For the text-containing cell, return its midpoint in [X, Y] coordinate format. 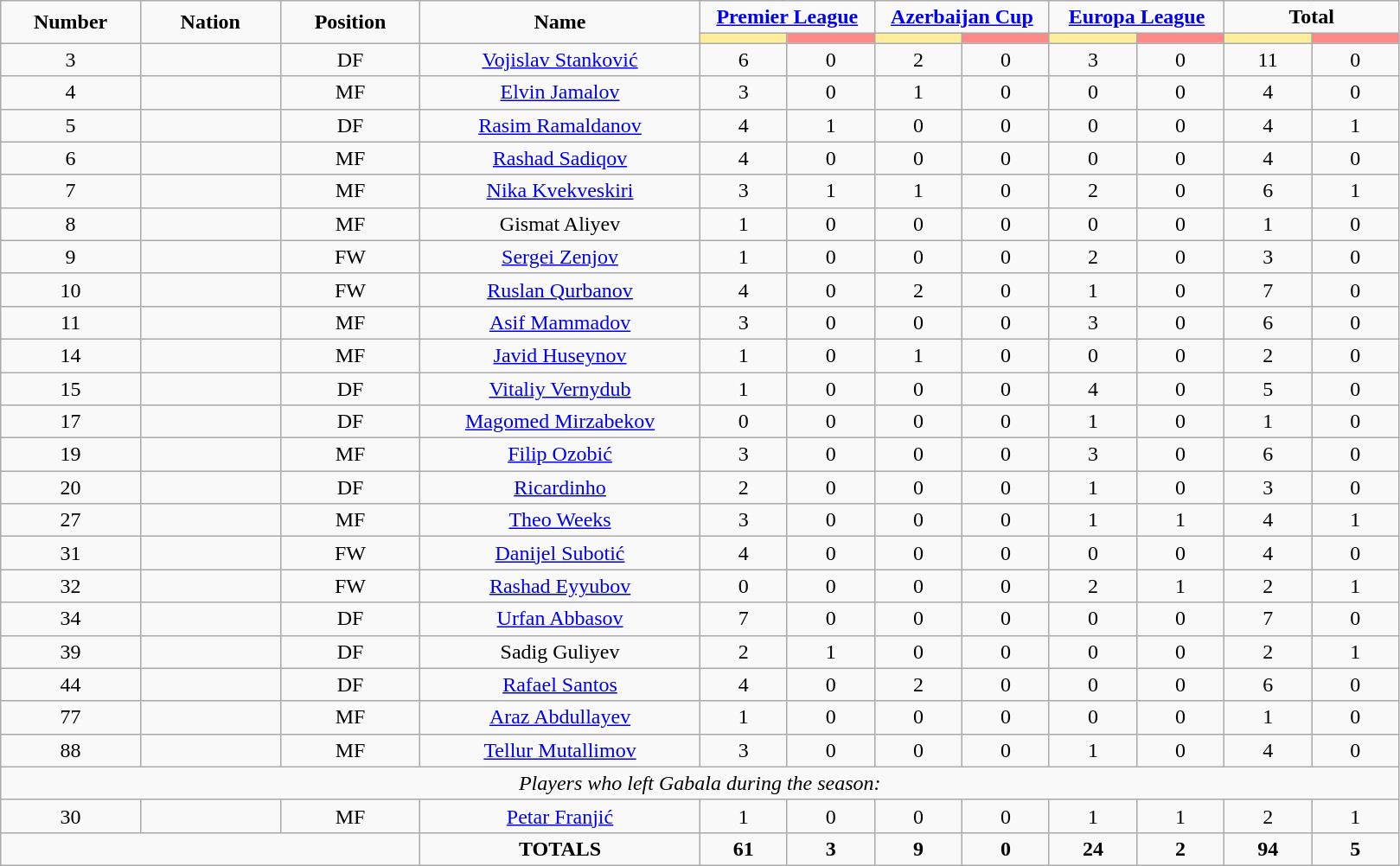
Rashad Eyyubov [560, 586]
Javid Huseynov [560, 355]
Position [350, 22]
Players who left Gabala during the season: [700, 783]
Rashad Sadiqov [560, 158]
44 [71, 685]
30 [71, 816]
77 [71, 717]
20 [71, 487]
Rafael Santos [560, 685]
Ricardinho [560, 487]
61 [744, 849]
Sergei Zenjov [560, 257]
8 [71, 224]
Asif Mammadov [560, 322]
19 [71, 455]
Urfan Abbasov [560, 619]
24 [1093, 849]
Theo Weeks [560, 520]
Magomed Mirzabekov [560, 422]
Araz Abdullayev [560, 717]
17 [71, 422]
27 [71, 520]
Europa League [1136, 17]
14 [71, 355]
32 [71, 586]
94 [1268, 849]
39 [71, 652]
34 [71, 619]
Name [560, 22]
Vojislav Stanković [560, 60]
Tellur Mutallimov [560, 750]
Nation [210, 22]
Danijel Subotić [560, 553]
Total [1312, 17]
Nika Kvekveskiri [560, 191]
Vitaliy Vernydub [560, 388]
Petar Franjić [560, 816]
Premier League [787, 17]
Rasim Ramaldanov [560, 125]
TOTALS [560, 849]
Filip Ozobić [560, 455]
31 [71, 553]
15 [71, 388]
Ruslan Qurbanov [560, 290]
10 [71, 290]
Number [71, 22]
Sadig Guliyev [560, 652]
Elvin Jamalov [560, 92]
Gismat Aliyev [560, 224]
Azerbaijan Cup [962, 17]
88 [71, 750]
